Determine the [x, y] coordinate at the center of the cell enclosing the given text.  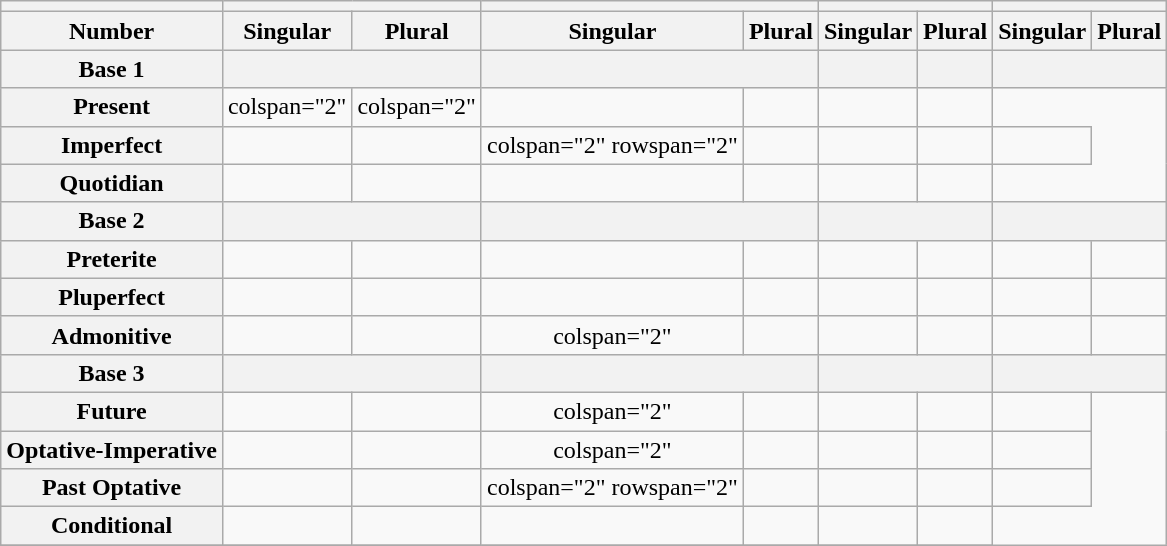
Optative-Imperative [112, 449]
Conditional [112, 526]
Past Optative [112, 488]
Preterite [112, 259]
Quotidian [112, 183]
Future [112, 411]
Number [112, 31]
Pluperfect [112, 297]
Imperfect [112, 145]
Base 3 [112, 373]
Admonitive [112, 335]
Base 2 [112, 221]
Base 1 [112, 69]
Present [112, 107]
